Output the [X, Y] coordinate of the center of the cell containing the given text.  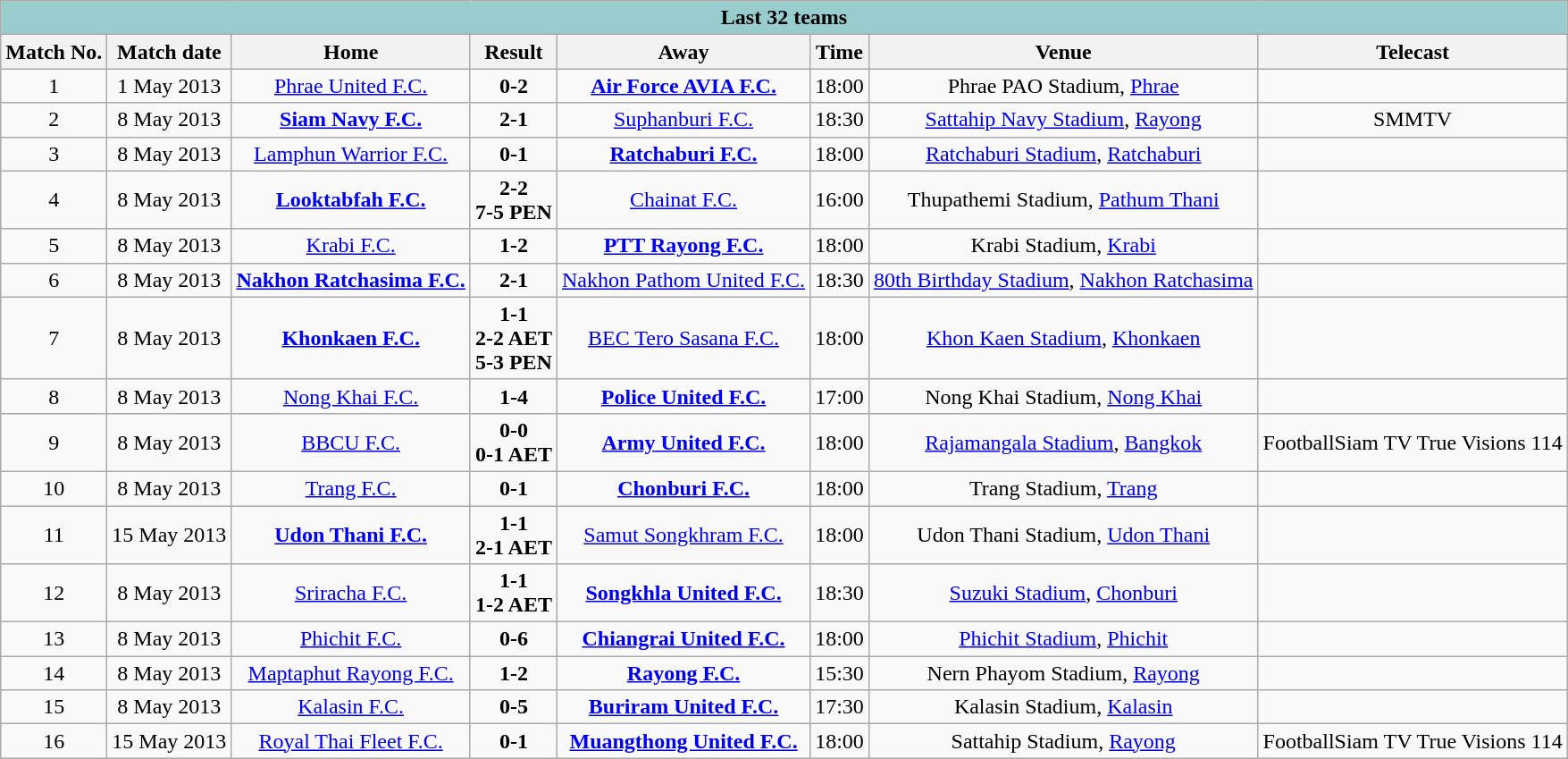
11 [54, 535]
Siam Navy F.C. [351, 120]
Rayong F.C. [683, 673]
Home [351, 52]
0-5 [513, 707]
1-12-2 AET 5-3 PEN [513, 338]
Buriram United F.C. [683, 707]
Phichit Stadium, Phichit [1063, 639]
3 [54, 154]
BBCU F.C. [351, 442]
Police United F.C. [683, 396]
Royal Thai Fleet F.C. [351, 741]
9 [54, 442]
1 [54, 86]
15 [54, 707]
Udon Thani F.C. [351, 535]
Telecast [1413, 52]
7 [54, 338]
Air Force AVIA F.C. [683, 86]
80th Birthday Stadium, Nakhon Ratchasima [1063, 280]
Chonburi F.C. [683, 488]
Khon Kaen Stadium, Khonkaen [1063, 338]
Lamphun Warrior F.C. [351, 154]
Ratchaburi F.C. [683, 154]
Looktabfah F.C. [351, 200]
Result [513, 52]
Thupathemi Stadium, Pathum Thani [1063, 200]
14 [54, 673]
Away [683, 52]
Krabi F.C. [351, 246]
Nong Khai F.C. [351, 396]
17:00 [840, 396]
16:00 [840, 200]
Chainat F.C. [683, 200]
2-27-5 PEN [513, 200]
0-6 [513, 639]
Khonkaen F.C. [351, 338]
Trang Stadium, Trang [1063, 488]
Nakhon Pathom United F.C. [683, 280]
Suphanburi F.C. [683, 120]
Maptaphut Rayong F.C. [351, 673]
13 [54, 639]
Ratchaburi Stadium, Ratchaburi [1063, 154]
PTT Rayong F.C. [683, 246]
Phichit F.C. [351, 639]
4 [54, 200]
5 [54, 246]
Match No. [54, 52]
1-12-1 AET [513, 535]
Krabi Stadium, Krabi [1063, 246]
Sattahip Stadium, Rayong [1063, 741]
Kalasin Stadium, Kalasin [1063, 707]
Nong Khai Stadium, Nong Khai [1063, 396]
1-11-2 AET [513, 594]
Sriracha F.C. [351, 594]
6 [54, 280]
Udon Thani Stadium, Udon Thani [1063, 535]
SMMTV [1413, 120]
Nern Phayom Stadium, Rayong [1063, 673]
12 [54, 594]
Venue [1063, 52]
2 [54, 120]
Phrae PAO Stadium, Phrae [1063, 86]
Samut Songkhram F.C. [683, 535]
Match date [170, 52]
Sattahip Navy Stadium, Rayong [1063, 120]
Army United F.C. [683, 442]
0-0 0-1 AET [513, 442]
Time [840, 52]
1 May 2013 [170, 86]
Trang F.C. [351, 488]
Rajamangala Stadium, Bangkok [1063, 442]
0-2 [513, 86]
BEC Tero Sasana F.C. [683, 338]
8 [54, 396]
Muangthong United F.C. [683, 741]
10 [54, 488]
Chiangrai United F.C. [683, 639]
Last 32 teams [784, 18]
17:30 [840, 707]
Suzuki Stadium, Chonburi [1063, 594]
16 [54, 741]
Nakhon Ratchasima F.C. [351, 280]
Songkhla United F.C. [683, 594]
1-4 [513, 396]
15:30 [840, 673]
Kalasin F.C. [351, 707]
Phrae United F.C. [351, 86]
